Output the (x, y) coordinate of the center of the cell containing the given text.  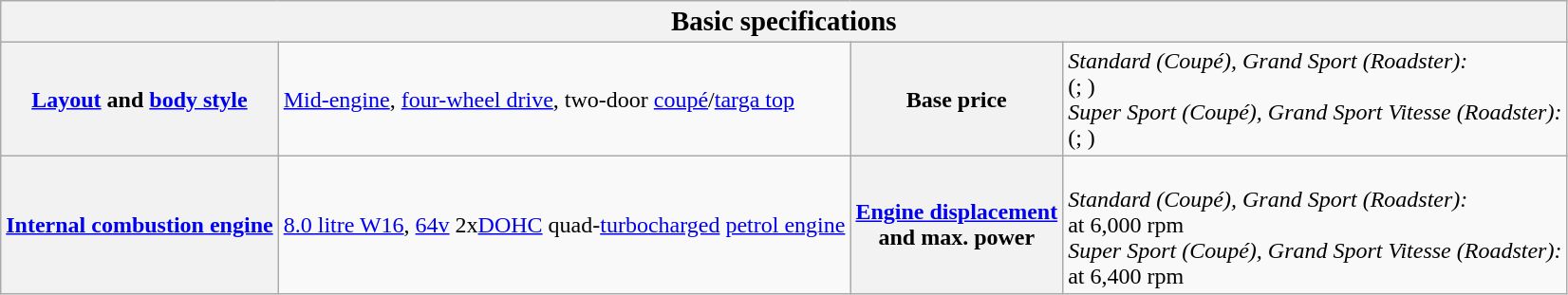
Standard (Coupé), Grand Sport (Roadster): at 6,000 rpmSuper Sport (Coupé), Grand Sport Vitesse (Roadster): at 6,400 rpm (1316, 225)
Engine displacement and max. power (957, 225)
Standard (Coupé), Grand Sport (Roadster): (; )Super Sport (Coupé), Grand Sport Vitesse (Roadster): (; ) (1316, 99)
8.0 litre W16, 64v 2xDOHC quad-turbocharged petrol engine (564, 225)
Basic specifications (784, 22)
Layout and body style (140, 99)
Internal combustion engine (140, 225)
Mid-engine, four-wheel drive, two-door coupé/targa top (564, 99)
Base price (957, 99)
